Return [X, Y] of the center of cell containing provided text 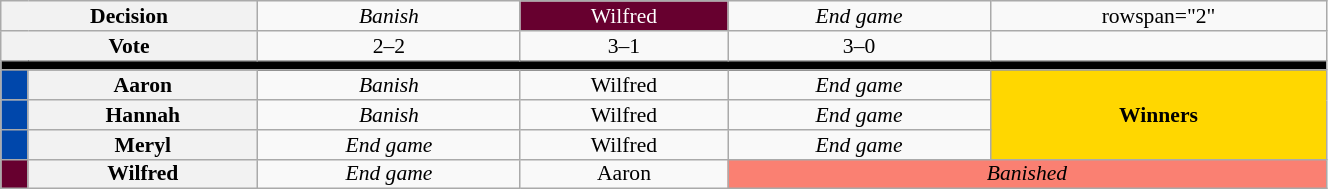
rowspan="2" [1159, 16]
2–2 [388, 46]
Vote [130, 46]
3–1 [624, 46]
Banished [1028, 174]
3–0 [860, 46]
Hannah [142, 115]
Decision [130, 16]
Winners [1159, 116]
Meryl [142, 145]
